Scan for the cell matching the given text and deliver its [X, Y] coordinate at center. 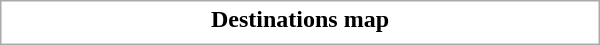
Destinations map [300, 19]
